From the cell containing the given text, extract its center point as [x, y] coordinate. 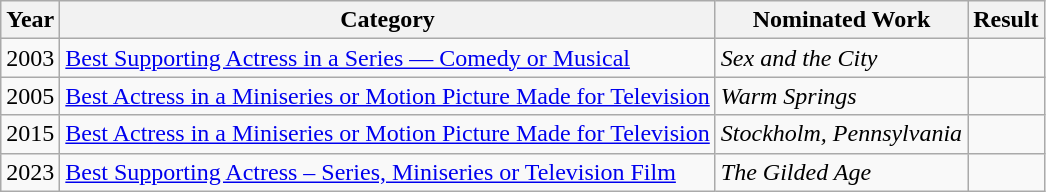
Category [388, 20]
Result [1006, 20]
2023 [30, 172]
Warm Springs [841, 96]
Nominated Work [841, 20]
Stockholm, Pennsylvania [841, 134]
2015 [30, 134]
2005 [30, 96]
Best Supporting Actress in a Series — Comedy or Musical [388, 58]
Sex and the City [841, 58]
Year [30, 20]
2003 [30, 58]
Best Supporting Actress – Series, Miniseries or Television Film [388, 172]
The Gilded Age [841, 172]
